Return [X, Y] of the center of cell containing provided text 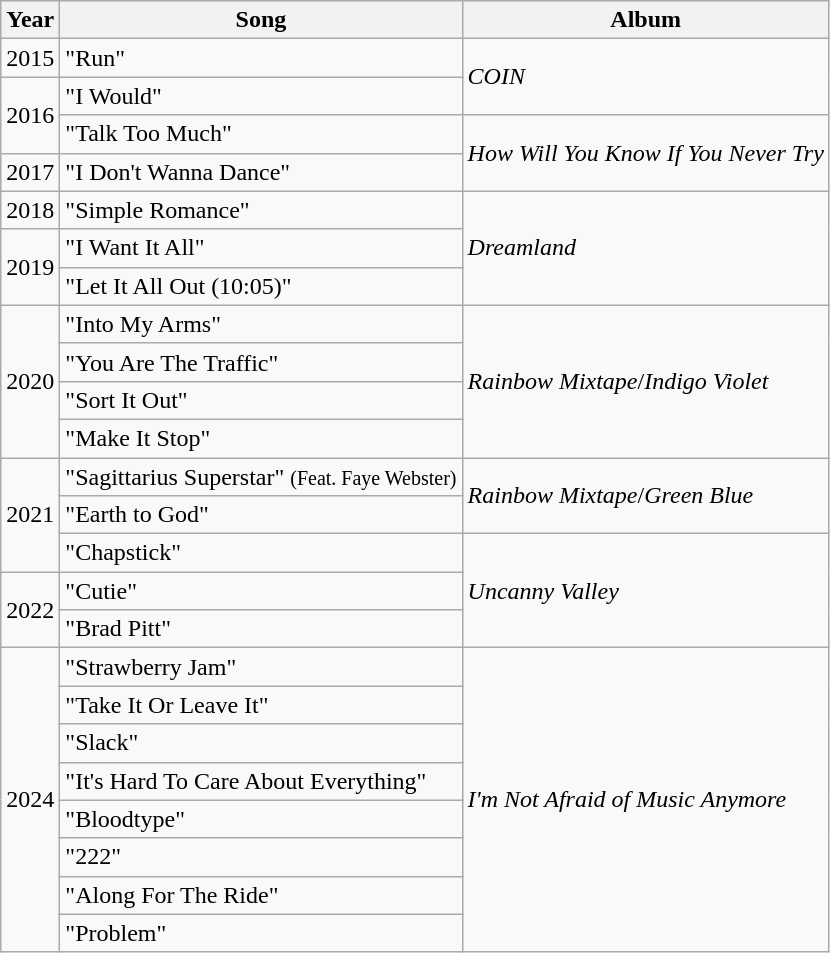
Dreamland [646, 248]
2020 [30, 381]
"Simple Romance" [261, 210]
"Along For The Ride" [261, 895]
Rainbow Mixtape/Green Blue [646, 496]
COIN [646, 77]
2018 [30, 210]
"Sort It Out" [261, 400]
2016 [30, 115]
"Run" [261, 58]
"It's Hard To Care About Everything" [261, 781]
"Slack" [261, 743]
Uncanny Valley [646, 591]
2024 [30, 800]
2021 [30, 515]
Song [261, 20]
"Make It Stop" [261, 438]
2019 [30, 267]
2015 [30, 58]
"I Want It All" [261, 248]
"Take It Or Leave It" [261, 705]
"Into My Arms" [261, 324]
2022 [30, 610]
"Talk Too Much" [261, 134]
"Earth to God" [261, 515]
"I Would" [261, 96]
2017 [30, 172]
I'm Not Afraid of Music Anymore [646, 800]
"222" [261, 857]
Year [30, 20]
"Bloodtype" [261, 819]
How Will You Know If You Never Try [646, 153]
Rainbow Mixtape/Indigo Violet [646, 381]
Album [646, 20]
"Sagittarius Superstar" (Feat. Faye Webster) [261, 477]
"Strawberry Jam" [261, 667]
"I Don't Wanna Dance" [261, 172]
"Let It All Out (10:05)" [261, 286]
"Brad Pitt" [261, 629]
"Chapstick" [261, 553]
"Cutie" [261, 591]
"Problem" [261, 933]
"You Are The Traffic" [261, 362]
